Identify which cell holds the provided text, then report its [x, y] central coordinate. 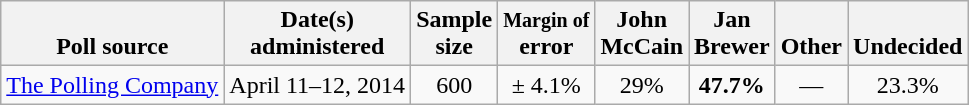
— [811, 85]
23.3% [908, 85]
JanBrewer [732, 34]
600 [454, 85]
Poll source [112, 34]
The Polling Company [112, 85]
JohnMcCain [642, 34]
Other [811, 34]
29% [642, 85]
47.7% [732, 85]
± 4.1% [546, 85]
Undecided [908, 34]
April 11–12, 2014 [318, 85]
Date(s)administered [318, 34]
Margin oferror [546, 34]
Samplesize [454, 34]
